Scan for the cell matching the given text and deliver its (X, Y) coordinate at center. 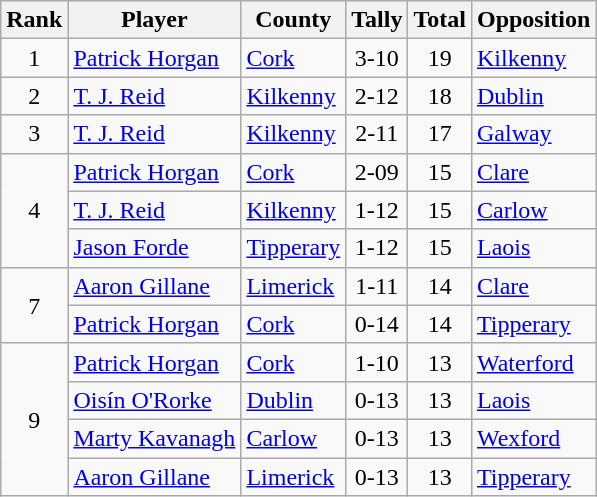
Jason Forde (154, 248)
0-14 (377, 324)
1-11 (377, 286)
Wexford (533, 438)
Total (440, 20)
Oisín O'Rorke (154, 400)
1 (34, 58)
1-10 (377, 362)
Galway (533, 134)
7 (34, 305)
2-11 (377, 134)
3-10 (377, 58)
Player (154, 20)
2-12 (377, 96)
4 (34, 210)
19 (440, 58)
18 (440, 96)
2-09 (377, 172)
Waterford (533, 362)
Tally (377, 20)
3 (34, 134)
County (294, 20)
17 (440, 134)
9 (34, 419)
Opposition (533, 20)
Marty Kavanagh (154, 438)
Rank (34, 20)
2 (34, 96)
